Extract the (X, Y) coordinate from the center of the cell holding the provided text.  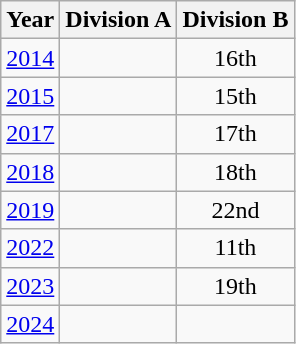
18th (236, 172)
Division B (236, 20)
Division A (118, 20)
2014 (30, 58)
19th (236, 286)
Year (30, 20)
16th (236, 58)
2019 (30, 210)
22nd (236, 210)
11th (236, 248)
17th (236, 134)
15th (236, 96)
2024 (30, 324)
2022 (30, 248)
2023 (30, 286)
2017 (30, 134)
2018 (30, 172)
2015 (30, 96)
